For the text-containing cell, return its midpoint in [X, Y] coordinate format. 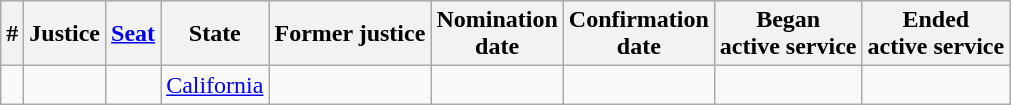
Beganactive service [788, 34]
Nominationdate [497, 34]
Endedactive service [936, 34]
Former justice [350, 34]
# [12, 34]
State [215, 34]
Confirmationdate [638, 34]
Justice [65, 34]
California [215, 85]
Seat [134, 34]
